For the text-containing cell, return its midpoint in [x, y] coordinate format. 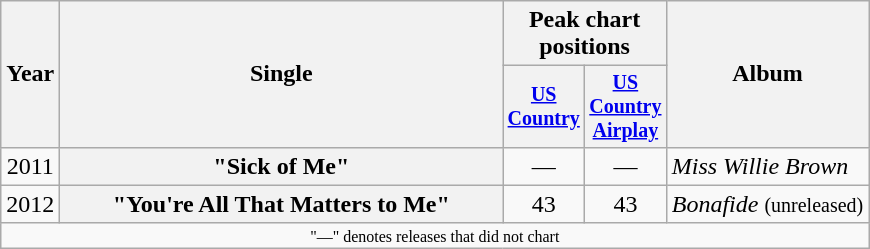
Album [768, 74]
Peak chartpositions [584, 34]
"You're All That Matters to Me" [282, 204]
US Country Airplay [626, 106]
Single [282, 74]
US Country [544, 106]
2012 [30, 204]
"—" denotes releases that did not chart [435, 235]
2011 [30, 166]
Miss Willie Brown [768, 166]
Year [30, 74]
"Sick of Me" [282, 166]
Bonafide (unreleased) [768, 204]
